Return (x, y) of the center of cell containing provided text 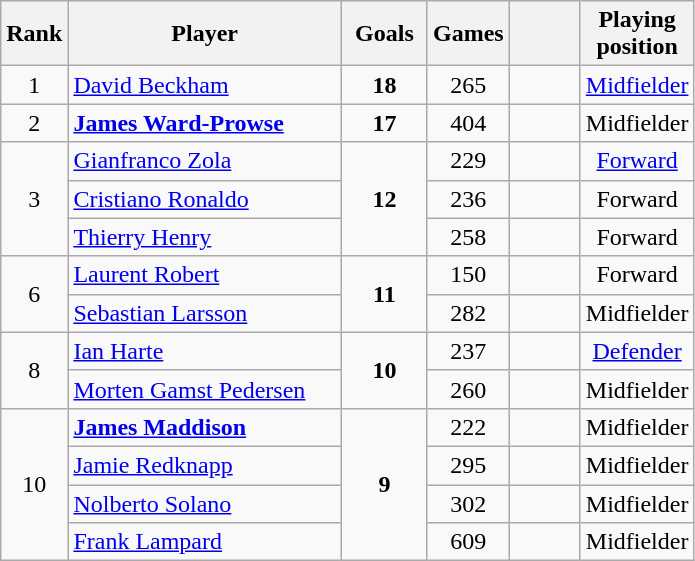
260 (468, 389)
Defender (637, 351)
17 (384, 123)
Goals (384, 34)
Rank (34, 34)
Thierry Henry (205, 237)
18 (384, 85)
3 (34, 199)
222 (468, 427)
6 (34, 294)
302 (468, 503)
Laurent Robert (205, 275)
James Ward-Prowse (205, 123)
Jamie Redknapp (205, 465)
150 (468, 275)
Morten Gamst Pedersen (205, 389)
282 (468, 313)
9 (384, 484)
Cristiano Ronaldo (205, 199)
Frank Lampard (205, 542)
258 (468, 237)
Player (205, 34)
Sebastian Larsson (205, 313)
265 (468, 85)
236 (468, 199)
David Beckham (205, 85)
1 (34, 85)
2 (34, 123)
12 (384, 199)
James Maddison (205, 427)
295 (468, 465)
Games (468, 34)
609 (468, 542)
Gianfranco Zola (205, 161)
237 (468, 351)
Nolberto Solano (205, 503)
Playing position (637, 34)
11 (384, 294)
229 (468, 161)
Ian Harte (205, 351)
8 (34, 370)
404 (468, 123)
